From the cell containing the given text, extract its center point as [X, Y] coordinate. 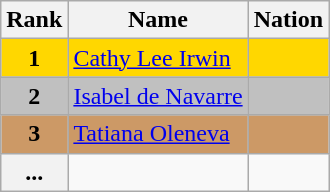
Isabel de Navarre [158, 96]
2 [34, 96]
Name [158, 20]
... [34, 172]
Nation [288, 20]
3 [34, 134]
Rank [34, 20]
1 [34, 58]
Tatiana Oleneva [158, 134]
Cathy Lee Irwin [158, 58]
